From the cell containing the given text, extract its center point as (X, Y) coordinate. 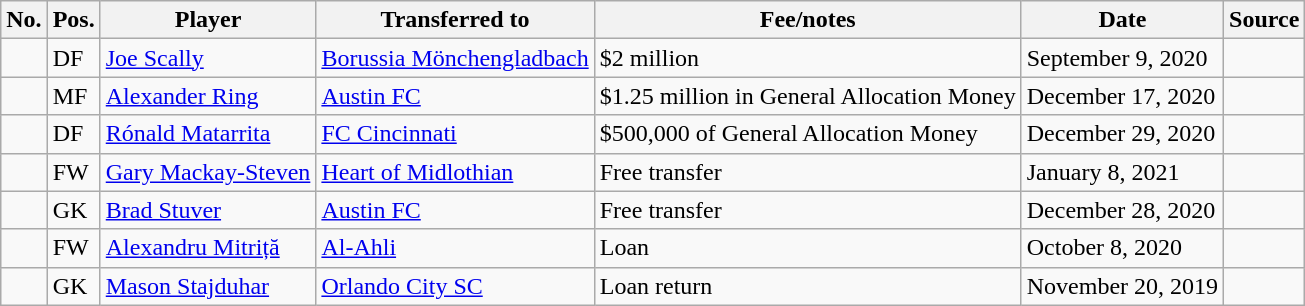
$1.25 million in General Allocation Money (808, 96)
Joe Scally (208, 58)
Mason Stajduhar (208, 286)
Gary Mackay-Steven (208, 172)
FC Cincinnati (455, 134)
Date (1122, 20)
Pos. (74, 20)
Loan return (808, 286)
December 17, 2020 (1122, 96)
December 28, 2020 (1122, 210)
December 29, 2020 (1122, 134)
Player (208, 20)
Fee/notes (808, 20)
September 9, 2020 (1122, 58)
Borussia Mönchengladbach (455, 58)
$2 million (808, 58)
Al-Ahli (455, 248)
November 20, 2019 (1122, 286)
Alexander Ring (208, 96)
Alexandru Mitriță (208, 248)
MF (74, 96)
Source (1264, 20)
$500,000 of General Allocation Money (808, 134)
October 8, 2020 (1122, 248)
January 8, 2021 (1122, 172)
Transferred to (455, 20)
No. (24, 20)
Rónald Matarrita (208, 134)
Orlando City SC (455, 286)
Heart of Midlothian (455, 172)
Brad Stuver (208, 210)
Loan (808, 248)
